Provide the [x, y] coordinate of the cell's center where the given text is located.  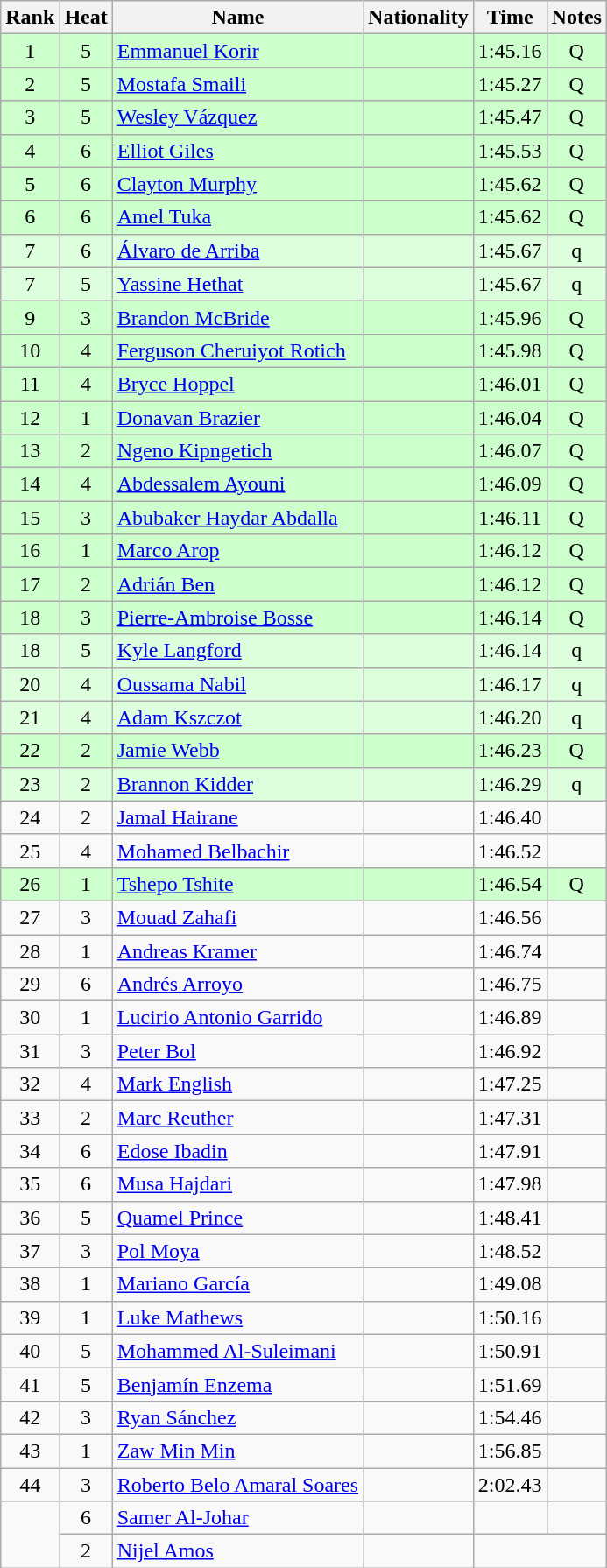
1:45.27 [510, 84]
1:46.04 [510, 418]
Wesley Vázquez [237, 117]
Andrés Arroyo [237, 985]
Clayton Murphy [237, 184]
1:45.96 [510, 317]
Jamal Hairane [237, 817]
35 [30, 1184]
36 [30, 1218]
Mohamed Belbachir [237, 851]
1:49.08 [510, 1284]
13 [30, 451]
Mohammed Al-Suleimani [237, 1351]
1:46.89 [510, 1018]
1:54.46 [510, 1417]
1:47.91 [510, 1151]
1:46.75 [510, 985]
22 [30, 751]
Zaw Min Min [237, 1451]
1:51.69 [510, 1384]
1:46.54 [510, 884]
1:46.07 [510, 451]
1:46.40 [510, 817]
1:46.01 [510, 384]
Quamel Prince [237, 1218]
1:46.29 [510, 784]
23 [30, 784]
11 [30, 384]
16 [30, 551]
25 [30, 851]
Brannon Kidder [237, 784]
31 [30, 1051]
Tshepo Tshite [237, 884]
Emmanuel Korir [237, 51]
38 [30, 1284]
Nationality [419, 18]
1:46.56 [510, 917]
Heat [86, 18]
1:46.17 [510, 684]
Brandon McBride [237, 317]
Samer Al-Johar [237, 1518]
Luke Mathews [237, 1317]
Yassine Hethat [237, 284]
43 [30, 1451]
Jamie Webb [237, 751]
Ngeno Kipngetich [237, 451]
21 [30, 717]
Mark English [237, 1084]
14 [30, 484]
Abdessalem Ayouni [237, 484]
Andreas Kramer [237, 950]
32 [30, 1084]
17 [30, 584]
29 [30, 985]
15 [30, 518]
1:46.74 [510, 950]
1:47.25 [510, 1084]
24 [30, 817]
Oussama Nabil [237, 684]
Time [510, 18]
Peter Bol [237, 1051]
26 [30, 884]
Rank [30, 18]
Álvaro de Arriba [237, 251]
Adam Kszczot [237, 717]
Lucirio Antonio Garrido [237, 1018]
44 [30, 1485]
1:47.31 [510, 1118]
Pol Moya [237, 1251]
1:46.92 [510, 1051]
1:45.16 [510, 51]
Marco Arop [237, 551]
28 [30, 950]
Amel Tuka [237, 217]
Mouad Zahafi [237, 917]
Musa Hajdari [237, 1184]
Mariano García [237, 1284]
Kyle Langford [237, 651]
Donavan Brazier [237, 418]
Abubaker Haydar Abdalla [237, 518]
Ferguson Cheruiyot Rotich [237, 350]
20 [30, 684]
1:45.98 [510, 350]
1:46.23 [510, 751]
1:56.85 [510, 1451]
1:48.52 [510, 1251]
40 [30, 1351]
Mostafa Smaili [237, 84]
1:50.91 [510, 1351]
1:46.09 [510, 484]
34 [30, 1151]
Edose Ibadin [237, 1151]
1:46.52 [510, 851]
Benjamín Enzema [237, 1384]
41 [30, 1384]
37 [30, 1251]
Adrián Ben [237, 584]
1:45.53 [510, 151]
30 [30, 1018]
1:46.20 [510, 717]
Name [237, 18]
Bryce Hoppel [237, 384]
Roberto Belo Amaral Soares [237, 1485]
Nijel Amos [237, 1551]
39 [30, 1317]
33 [30, 1118]
1:46.11 [510, 518]
1:47.98 [510, 1184]
10 [30, 350]
Notes [576, 18]
9 [30, 317]
Pierre-Ambroise Bosse [237, 618]
Elliot Giles [237, 151]
42 [30, 1417]
1:48.41 [510, 1218]
27 [30, 917]
12 [30, 418]
1:50.16 [510, 1317]
Ryan Sánchez [237, 1417]
1:45.47 [510, 117]
2:02.43 [510, 1485]
Marc Reuther [237, 1118]
